Return (X, Y) of the center of cell containing provided text 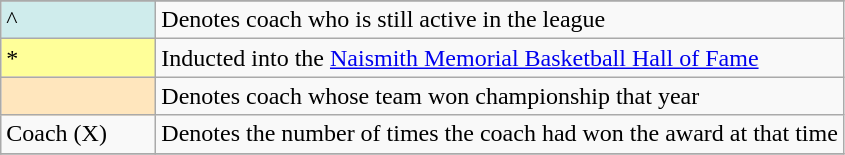
Denotes coach who is still active in the league (500, 20)
* (78, 58)
Coach (X) (78, 134)
Denotes the number of times the coach had won the award at that time (500, 134)
Inducted into the Naismith Memorial Basketball Hall of Fame (500, 58)
Denotes coach whose team won championship that year (500, 96)
^ (78, 20)
